Provide the (X, Y) coordinate of the cell's center where the given text is located.  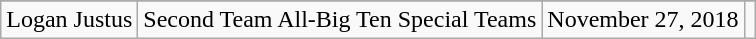
November 27, 2018 (643, 20)
Second Team All-Big Ten Special Teams (340, 20)
Logan Justus (70, 20)
